Identify which cell holds the provided text, then report its (x, y) central coordinate. 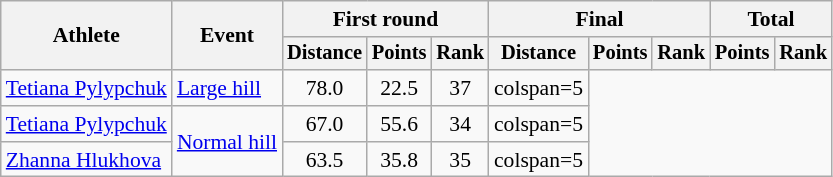
22.5 (399, 88)
Large hill (227, 88)
37 (460, 88)
Normal hill (227, 142)
First round (386, 19)
Event (227, 36)
Final (600, 19)
67.0 (324, 124)
55.6 (399, 124)
Total (771, 19)
Athlete (86, 36)
34 (460, 124)
78.0 (324, 88)
